From the cell containing the given text, extract its center point as [X, Y] coordinate. 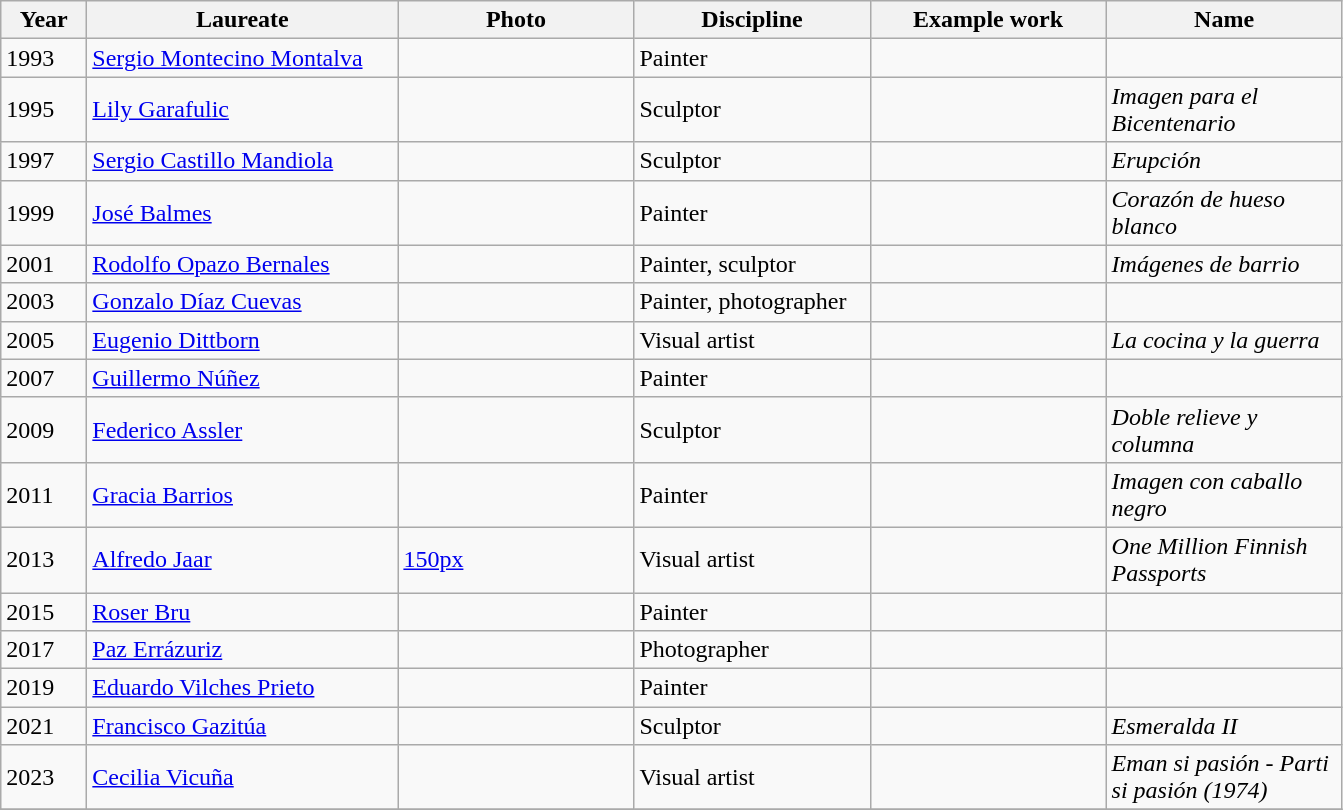
Paz Errázuriz [242, 650]
Eduardo Vilches Prieto [242, 688]
Gracia Barrios [242, 494]
2013 [44, 560]
Eugenio Dittborn [242, 340]
Guillermo Núñez [242, 378]
2011 [44, 494]
2007 [44, 378]
2017 [44, 650]
Alfredo Jaar [242, 560]
Erupción [1224, 161]
Corazón de hueso blanco [1224, 212]
Gonzalo Díaz Cuevas [242, 302]
Photographer [752, 650]
2005 [44, 340]
Name [1224, 20]
Francisco Gazitúa [242, 726]
1995 [44, 110]
2019 [44, 688]
Year [44, 20]
Roser Bru [242, 611]
1999 [44, 212]
Example work [988, 20]
Sergio Castillo Mandiola [242, 161]
Federico Assler [242, 430]
1993 [44, 58]
1997 [44, 161]
One Million Finnish Passports [1224, 560]
Imagen con caballo negro [1224, 494]
2023 [44, 778]
Cecilia Vicuña [242, 778]
2015 [44, 611]
Painter, photographer [752, 302]
Rodolfo Opazo Bernales [242, 264]
Sergio Montecino Montalva [242, 58]
Imágenes de barrio [1224, 264]
Eman si pasión - Parti si pasión (1974) [1224, 778]
José Balmes [242, 212]
2001 [44, 264]
Imagen para el Bicentenario [1224, 110]
Photo [516, 20]
2021 [44, 726]
Lily Garafulic [242, 110]
Doble relieve y columna [1224, 430]
2003 [44, 302]
Discipline [752, 20]
150px [516, 560]
Laureate [242, 20]
La cocina y la guerra [1224, 340]
2009 [44, 430]
Esmeralda II [1224, 726]
Painter, sculptor [752, 264]
